Return (x, y) of the center of cell containing provided text 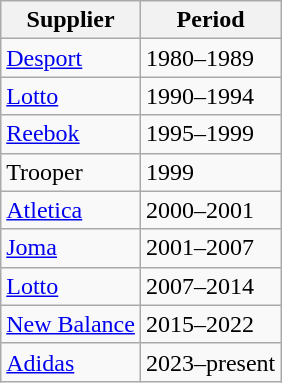
Reebok (71, 134)
Trooper (71, 172)
Atletica (71, 210)
1995–1999 (210, 134)
1999 (210, 172)
2007–2014 (210, 286)
2023–present (210, 362)
Desport (71, 58)
Adidas (71, 362)
Supplier (71, 20)
2000–2001 (210, 210)
2015–2022 (210, 324)
Joma (71, 248)
1980–1989 (210, 58)
1990–1994 (210, 96)
2001–2007 (210, 248)
New Balance (71, 324)
Period (210, 20)
